Detect which cell encompasses the target text, then output its (X, Y) center coordinate. 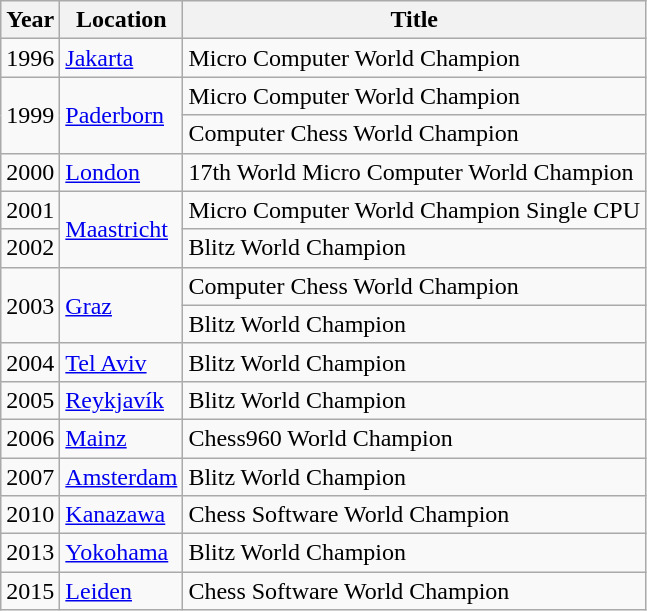
Maastricht (122, 229)
1996 (30, 58)
2015 (30, 591)
2006 (30, 438)
Title (414, 20)
2004 (30, 362)
2003 (30, 305)
Paderborn (122, 115)
Reykjavík (122, 400)
17th World Micro Computer World Champion (414, 172)
Tel Aviv (122, 362)
1999 (30, 115)
2001 (30, 210)
London (122, 172)
Yokohama (122, 553)
Micro Computer World Champion Single CPU (414, 210)
2005 (30, 400)
2013 (30, 553)
Year (30, 20)
Jakarta (122, 58)
2007 (30, 477)
Mainz (122, 438)
2000 (30, 172)
Leiden (122, 591)
2010 (30, 515)
Chess960 World Champion (414, 438)
Graz (122, 305)
Kanazawa (122, 515)
Amsterdam (122, 477)
Location (122, 20)
2002 (30, 248)
